Provide the (X, Y) coordinate of the cell's center where the given text is located.  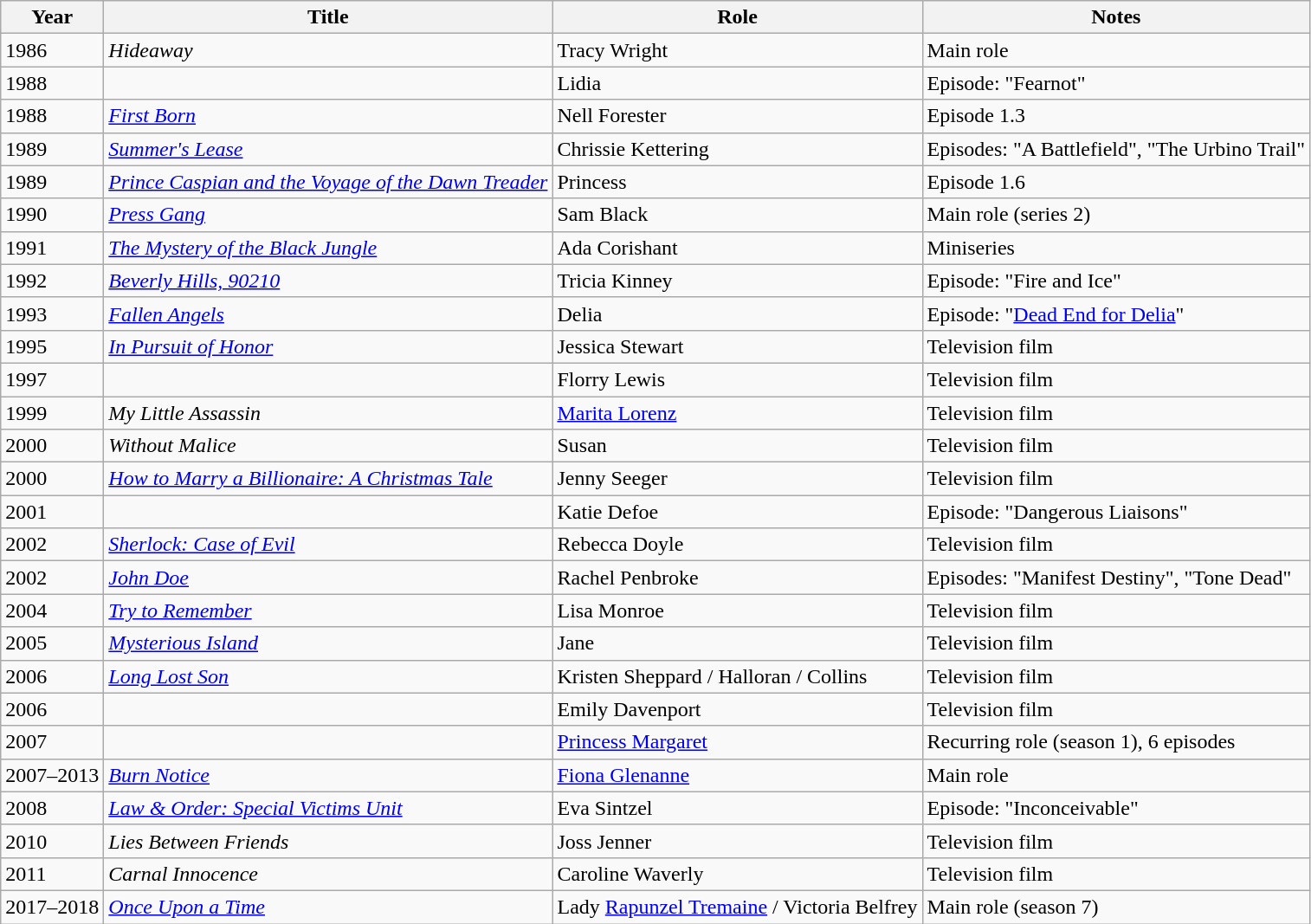
Lies Between Friends (328, 841)
Long Lost Son (328, 676)
Joss Jenner (738, 841)
Caroline Waverly (738, 874)
Sam Black (738, 215)
2010 (52, 841)
Main role (season 7) (1116, 907)
Fiona Glenanne (738, 775)
Delia (738, 313)
2007 (52, 742)
Carnal Innocence (328, 874)
Ada Corishant (738, 248)
Press Gang (328, 215)
Miniseries (1116, 248)
Once Upon a Time (328, 907)
Episodes: "Manifest Destiny", "Tone Dead" (1116, 578)
2005 (52, 643)
In Pursuit of Honor (328, 346)
2011 (52, 874)
1992 (52, 281)
Jessica Stewart (738, 346)
Florry Lewis (738, 379)
First Born (328, 116)
Fallen Angels (328, 313)
Rachel Penbroke (738, 578)
2017–2018 (52, 907)
Episodes: "A Battlefield", "The Urbino Trail" (1116, 149)
Episode: "Fearnot" (1116, 83)
Episode: "Fire and Ice" (1116, 281)
The Mystery of the Black Jungle (328, 248)
Episode: "Dead End for Delia" (1116, 313)
Katie Defoe (738, 512)
Main role (series 2) (1116, 215)
My Little Assassin (328, 413)
Without Malice (328, 446)
Nell Forester (738, 116)
2007–2013 (52, 775)
Recurring role (season 1), 6 episodes (1116, 742)
Princess Margaret (738, 742)
Kristen Sheppard / Halloran / Collins (738, 676)
Lisa Monroe (738, 611)
Role (738, 17)
1993 (52, 313)
2008 (52, 808)
Rebecca Doyle (738, 545)
Episode 1.6 (1116, 182)
Burn Notice (328, 775)
How to Marry a Billionaire: A Christmas Tale (328, 479)
Summer's Lease (328, 149)
1986 (52, 50)
Susan (738, 446)
Hideaway (328, 50)
Prince Caspian and the Voyage of the Dawn Treader (328, 182)
Jane (738, 643)
Episode: "Inconceivable" (1116, 808)
2001 (52, 512)
Jenny Seeger (738, 479)
Title (328, 17)
Notes (1116, 17)
1997 (52, 379)
Emily Davenport (738, 709)
Tracy Wright (738, 50)
1991 (52, 248)
1990 (52, 215)
Princess (738, 182)
Lady Rapunzel Tremaine / Victoria Belfrey (738, 907)
Sherlock: Case of Evil (328, 545)
Mysterious Island (328, 643)
Marita Lorenz (738, 413)
Episode: "Dangerous Liaisons" (1116, 512)
Year (52, 17)
Eva Sintzel (738, 808)
1995 (52, 346)
Lidia (738, 83)
Beverly Hills, 90210 (328, 281)
John Doe (328, 578)
Tricia Kinney (738, 281)
Episode 1.3 (1116, 116)
Chrissie Kettering (738, 149)
Law & Order: Special Victims Unit (328, 808)
Try to Remember (328, 611)
2004 (52, 611)
1999 (52, 413)
